Capture the cell that displays the provided text and extract its [x, y] central coordinate. 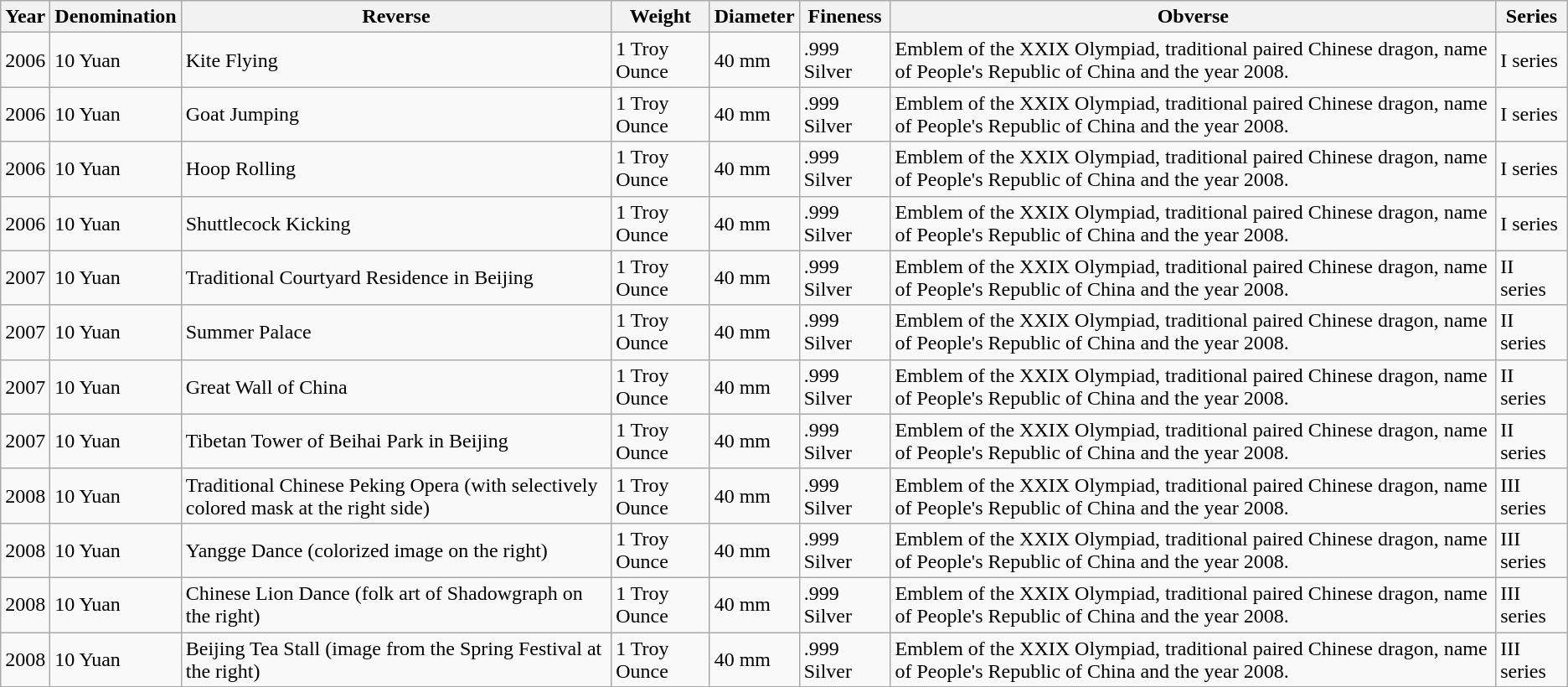
Summer Palace [395, 332]
Goat Jumping [395, 114]
Reverse [395, 17]
Year [25, 17]
Denomination [116, 17]
Beijing Tea Stall (image from the Spring Festival at the right) [395, 659]
Diameter [754, 17]
Hoop Rolling [395, 169]
Fineness [844, 17]
Series [1532, 17]
Obverse [1193, 17]
Weight [660, 17]
Kite Flying [395, 60]
Traditional Courtyard Residence in Beijing [395, 278]
Chinese Lion Dance (folk art of Shadowgraph on the right) [395, 605]
Great Wall of China [395, 387]
Tibetan Tower of Beihai Park in Beijing [395, 441]
Traditional Chinese Peking Opera (with selectively colored mask at the right side) [395, 496]
Yangge Dance (colorized image on the right) [395, 550]
Shuttlecock Kicking [395, 223]
